Return the (x, y) coordinate for the center point of the cell that contains the specified text.  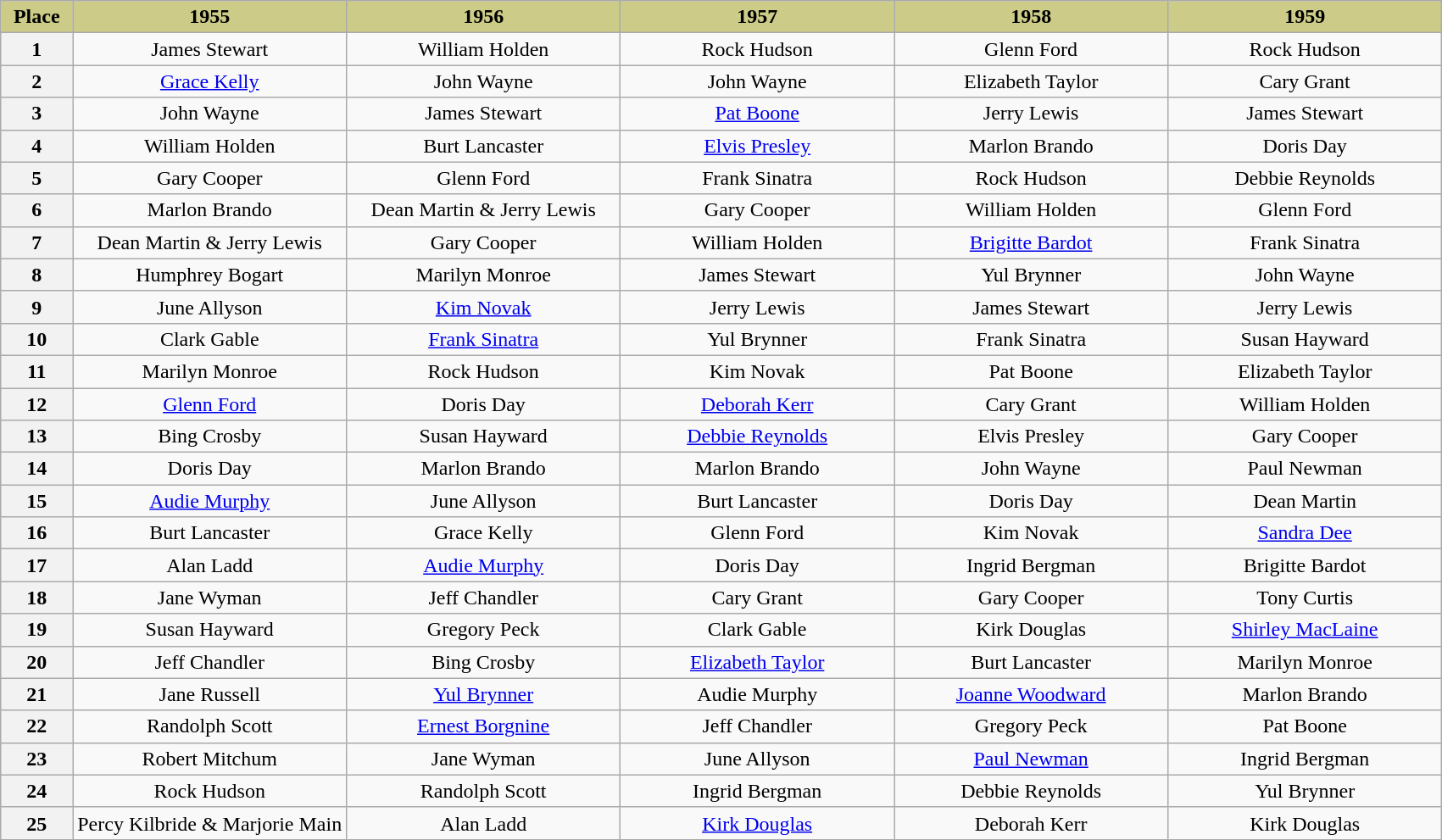
Place (37, 17)
4 (37, 146)
Robert Mitchum (210, 759)
2 (37, 81)
3 (37, 114)
1957 (758, 17)
Sandra Dee (1306, 533)
8 (37, 275)
15 (37, 501)
17 (37, 565)
1 (37, 49)
Jane Russell (210, 694)
1958 (1031, 17)
6 (37, 210)
12 (37, 404)
Shirley MacLaine (1306, 630)
Percy Kilbride & Marjorie Main (210, 823)
1955 (210, 17)
13 (37, 437)
14 (37, 469)
25 (37, 823)
24 (37, 791)
Ernest Borgnine (483, 726)
22 (37, 726)
5 (37, 178)
Joanne Woodward (1031, 694)
19 (37, 630)
7 (37, 242)
Tony Curtis (1306, 598)
18 (37, 598)
1959 (1306, 17)
21 (37, 694)
Dean Martin (1306, 501)
Humphrey Bogart (210, 275)
10 (37, 339)
1956 (483, 17)
16 (37, 533)
20 (37, 662)
9 (37, 307)
23 (37, 759)
11 (37, 371)
